Return (X, Y) of the center of cell containing provided text 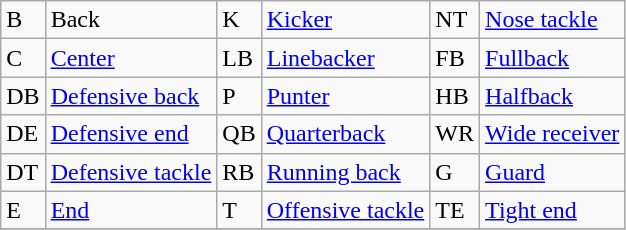
Running back (346, 172)
DE (23, 134)
Fullback (552, 58)
LB (239, 58)
QB (239, 134)
Center (131, 58)
E (23, 210)
G (455, 172)
WR (455, 134)
FB (455, 58)
P (239, 96)
Offensive tackle (346, 210)
Guard (552, 172)
Kicker (346, 20)
K (239, 20)
Tight end (552, 210)
C (23, 58)
Nose tackle (552, 20)
Defensive tackle (131, 172)
Defensive back (131, 96)
T (239, 210)
DB (23, 96)
Linebacker (346, 58)
Halfback (552, 96)
Quarterback (346, 134)
HB (455, 96)
Wide receiver (552, 134)
Defensive end (131, 134)
Back (131, 20)
Punter (346, 96)
B (23, 20)
DT (23, 172)
End (131, 210)
NT (455, 20)
TE (455, 210)
RB (239, 172)
